Return the [x, y] coordinate for the center point of the cell that contains the specified text.  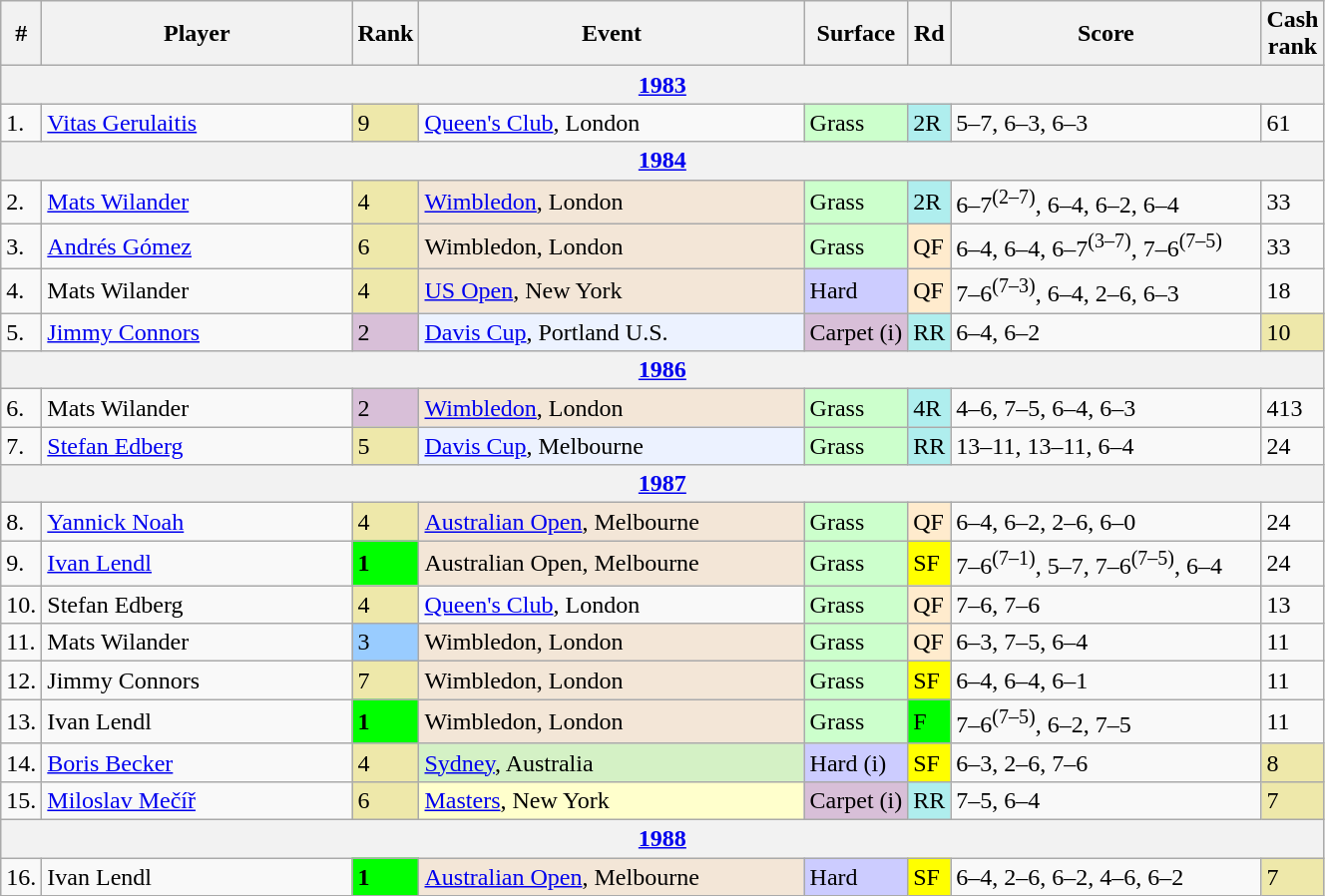
Miloslav Mečíř [198, 800]
13–11, 13–11, 6–4 [1105, 446]
413 [1293, 408]
Hard (i) [856, 762]
1987 [662, 484]
9 [385, 123]
7–6(7–5), 6–2, 7–5 [1105, 722]
7–6, 7–6 [1105, 605]
5. [22, 332]
# [22, 34]
6–4, 2–6, 6–2, 4–6, 6–2 [1105, 877]
4R [930, 408]
11. [22, 643]
15. [22, 800]
10. [22, 605]
1984 [662, 161]
7. [22, 446]
4–6, 7–5, 6–4, 6–3 [1105, 408]
6–4, 6–4, 6–7(3–7), 7–6(7–5) [1105, 247]
8. [22, 522]
Boris Becker [198, 762]
12. [22, 680]
Andrés Gómez [198, 247]
5 [385, 446]
6–3, 7–5, 6–4 [1105, 643]
7–6(7–3), 6–4, 2–6, 6–3 [1105, 291]
Rank [385, 34]
6–3, 2–6, 7–6 [1105, 762]
US Open, New York [612, 291]
6–4, 6–2 [1105, 332]
13. [22, 722]
13 [1293, 605]
Masters, New York [612, 800]
1988 [662, 838]
6–4, 6–2, 2–6, 6–0 [1105, 522]
Cashrank [1293, 34]
7–6(7–1), 5–7, 7–6(7–5), 6–4 [1105, 563]
2. [22, 202]
9. [22, 563]
F [930, 722]
1983 [662, 85]
Score [1105, 34]
3 [385, 643]
Davis Cup, Portland U.S. [612, 332]
16. [22, 877]
18 [1293, 291]
10 [1293, 332]
4. [22, 291]
6. [22, 408]
Player [198, 34]
1. [22, 123]
Event [612, 34]
5–7, 6–3, 6–3 [1105, 123]
Davis Cup, Melbourne [612, 446]
1986 [662, 370]
Surface [856, 34]
61 [1293, 123]
8 [1293, 762]
6–4, 6–4, 6–1 [1105, 680]
6–7(2–7), 6–4, 6–2, 6–4 [1105, 202]
Rd [930, 34]
14. [22, 762]
7–5, 6–4 [1105, 800]
3. [22, 247]
Yannick Noah [198, 522]
Vitas Gerulaitis [198, 123]
Sydney, Australia [612, 762]
